Determine the [x, y] coordinate at the center of the cell enclosing the given text.  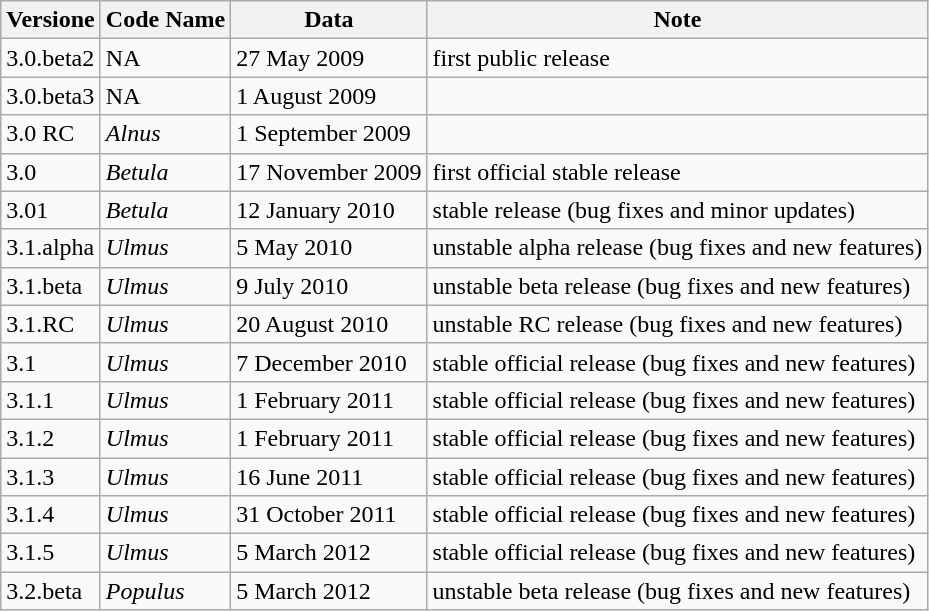
1 September 2009 [329, 134]
stable release (bug fixes and minor updates) [678, 210]
31 October 2011 [329, 515]
12 January 2010 [329, 210]
Data [329, 20]
3.0.beta2 [51, 58]
3.1.1 [51, 400]
first official stable release [678, 172]
unstable RC release (bug fixes and new features) [678, 324]
Versione [51, 20]
3.0.beta3 [51, 96]
Note [678, 20]
3.1.5 [51, 553]
Code Name [165, 20]
1 August 2009 [329, 96]
3.01 [51, 210]
Alnus [165, 134]
5 May 2010 [329, 248]
7 December 2010 [329, 362]
27 May 2009 [329, 58]
3.1.3 [51, 477]
3.0 [51, 172]
9 July 2010 [329, 286]
unstable alpha release (bug fixes and new features) [678, 248]
3.1.2 [51, 438]
3.1.4 [51, 515]
3.2.beta [51, 591]
first public release [678, 58]
3.1.beta [51, 286]
16 June 2011 [329, 477]
Populus [165, 591]
3.1.alpha [51, 248]
3.1.RC [51, 324]
3.1 [51, 362]
20 August 2010 [329, 324]
17 November 2009 [329, 172]
3.0 RC [51, 134]
